Capture the cell that displays the provided text and extract its (X, Y) central coordinate. 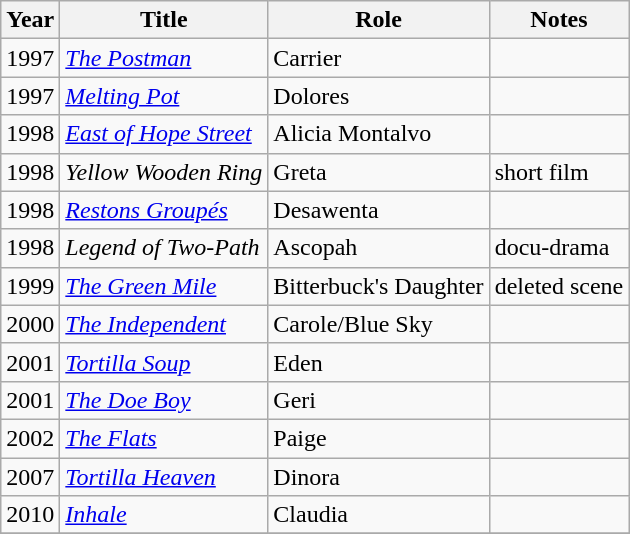
Dinora (378, 477)
Legend of Two-Path (164, 248)
Year (30, 20)
Yellow Wooden Ring (164, 172)
docu-drama (559, 248)
The Flats (164, 438)
2000 (30, 324)
Bitterbuck's Daughter (378, 286)
Restons Groupés (164, 210)
1999 (30, 286)
2010 (30, 515)
Claudia (378, 515)
Title (164, 20)
Tortilla Heaven (164, 477)
The Doe Boy (164, 400)
deleted scene (559, 286)
Notes (559, 20)
Greta (378, 172)
Alicia Montalvo (378, 134)
The Independent (164, 324)
The Green Mile (164, 286)
East of Hope Street (164, 134)
Carole/Blue Sky (378, 324)
Geri (378, 400)
Role (378, 20)
Ascopah (378, 248)
Inhale (164, 515)
2002 (30, 438)
Desawenta (378, 210)
Paige (378, 438)
Eden (378, 362)
Tortilla Soup (164, 362)
2007 (30, 477)
Dolores (378, 96)
short film (559, 172)
The Postman (164, 58)
Melting Pot (164, 96)
Carrier (378, 58)
